Identify which cell holds the provided text, then report its (x, y) central coordinate. 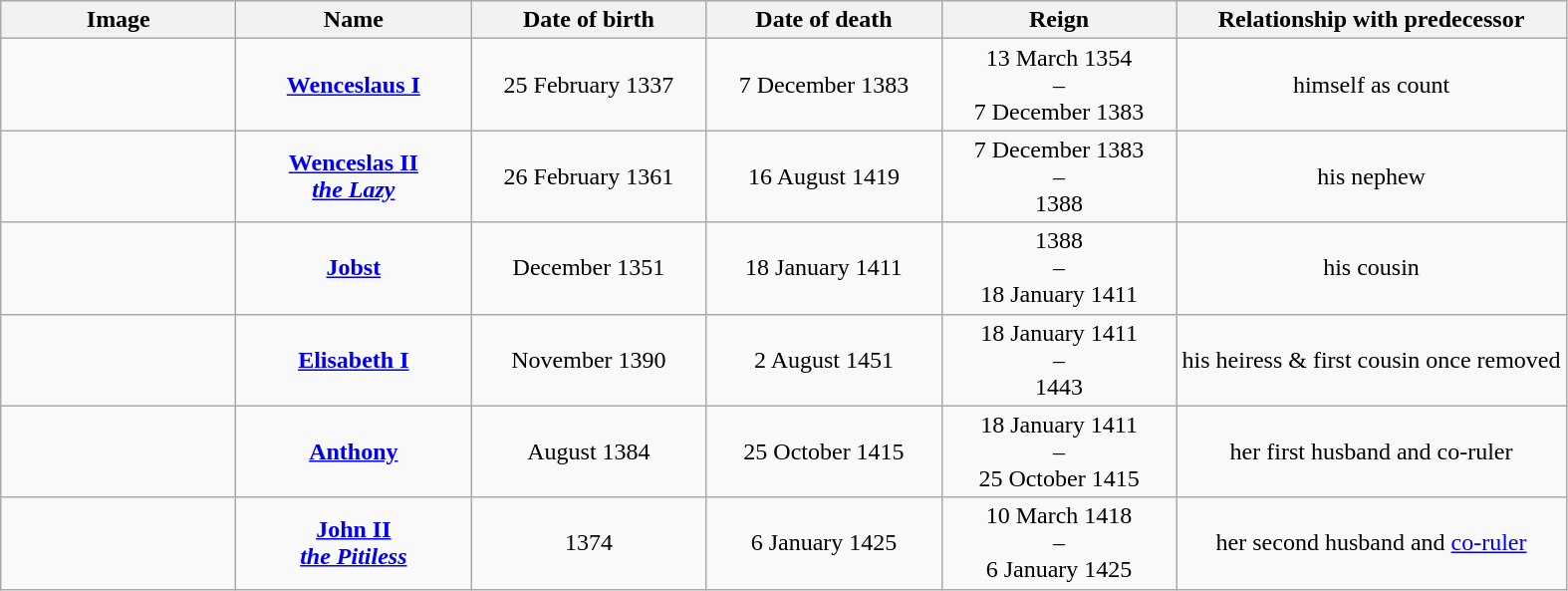
18 January 1411 (824, 268)
his heiress & first cousin once removed (1371, 360)
Jobst (354, 268)
10 March 1418–6 January 1425 (1059, 543)
25 February 1337 (589, 85)
her first husband and co-ruler (1371, 451)
her second husband and co-ruler (1371, 543)
16 August 1419 (824, 176)
Elisabeth I (354, 360)
November 1390 (589, 360)
Name (354, 20)
Anthony (354, 451)
Date of death (824, 20)
himself as count (1371, 85)
Image (119, 20)
August 1384 (589, 451)
26 February 1361 (589, 176)
his cousin (1371, 268)
Wenceslas II the Lazy (354, 176)
December 1351 (589, 268)
6 January 1425 (824, 543)
7 December 1383–1388 (1059, 176)
18 January 1411–25 October 1415 (1059, 451)
25 October 1415 (824, 451)
Date of birth (589, 20)
Wenceslaus I (354, 85)
Reign (1059, 20)
1388–18 January 1411 (1059, 268)
John II the Pitiless (354, 543)
1374 (589, 543)
18 January 1411–1443 (1059, 360)
Relationship with predecessor (1371, 20)
7 December 1383 (824, 85)
his nephew (1371, 176)
13 March 1354–7 December 1383 (1059, 85)
2 August 1451 (824, 360)
